Determine the (x, y) coordinate at the center of the cell enclosing the given text.  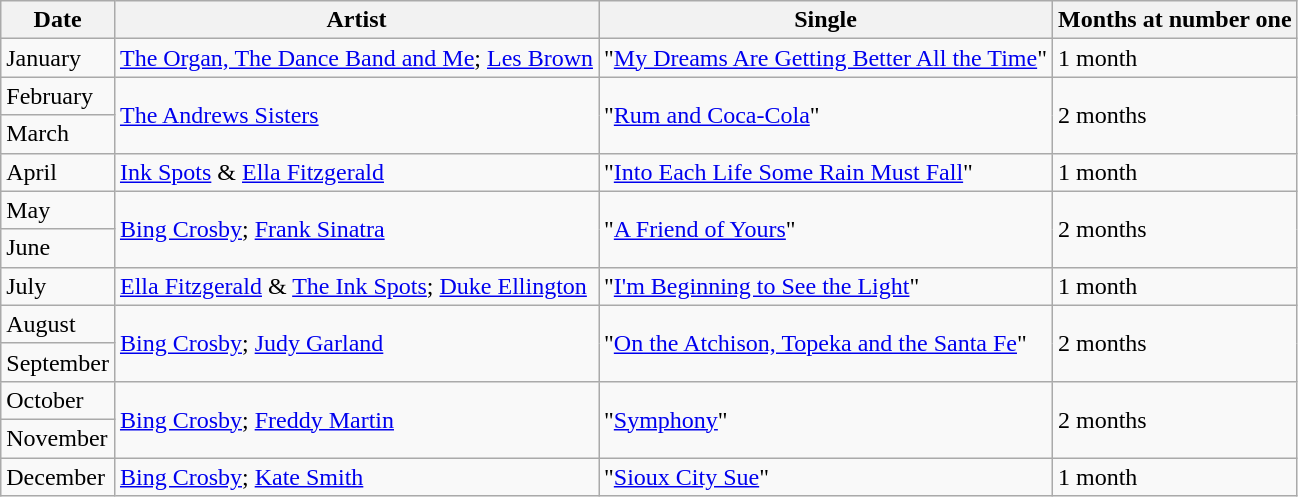
September (58, 362)
January (58, 58)
"Symphony" (825, 419)
Ella Fitzgerald & The Ink Spots; Duke Ellington (356, 286)
Months at number one (1174, 20)
The Andrews Sisters (356, 115)
December (58, 477)
"Into Each Life Some Rain Must Fall" (825, 172)
"A Friend of Yours" (825, 229)
"I'm Beginning to See the Light" (825, 286)
July (58, 286)
"Rum and Coca-Cola" (825, 115)
April (58, 172)
November (58, 438)
May (58, 210)
Ink Spots & Ella Fitzgerald (356, 172)
August (58, 324)
Artist (356, 20)
October (58, 400)
"My Dreams Are Getting Better All the Time" (825, 58)
Bing Crosby; Judy Garland (356, 343)
February (58, 96)
"Sioux City Sue" (825, 477)
June (58, 248)
March (58, 134)
Bing Crosby; Kate Smith (356, 477)
"On the Atchison, Topeka and the Santa Fe" (825, 343)
Date (58, 20)
Single (825, 20)
The Organ, The Dance Band and Me; Les Brown (356, 58)
Bing Crosby; Frank Sinatra (356, 229)
Bing Crosby; Freddy Martin (356, 419)
